Extract the [X, Y] coordinate from the center of the cell holding the provided text.  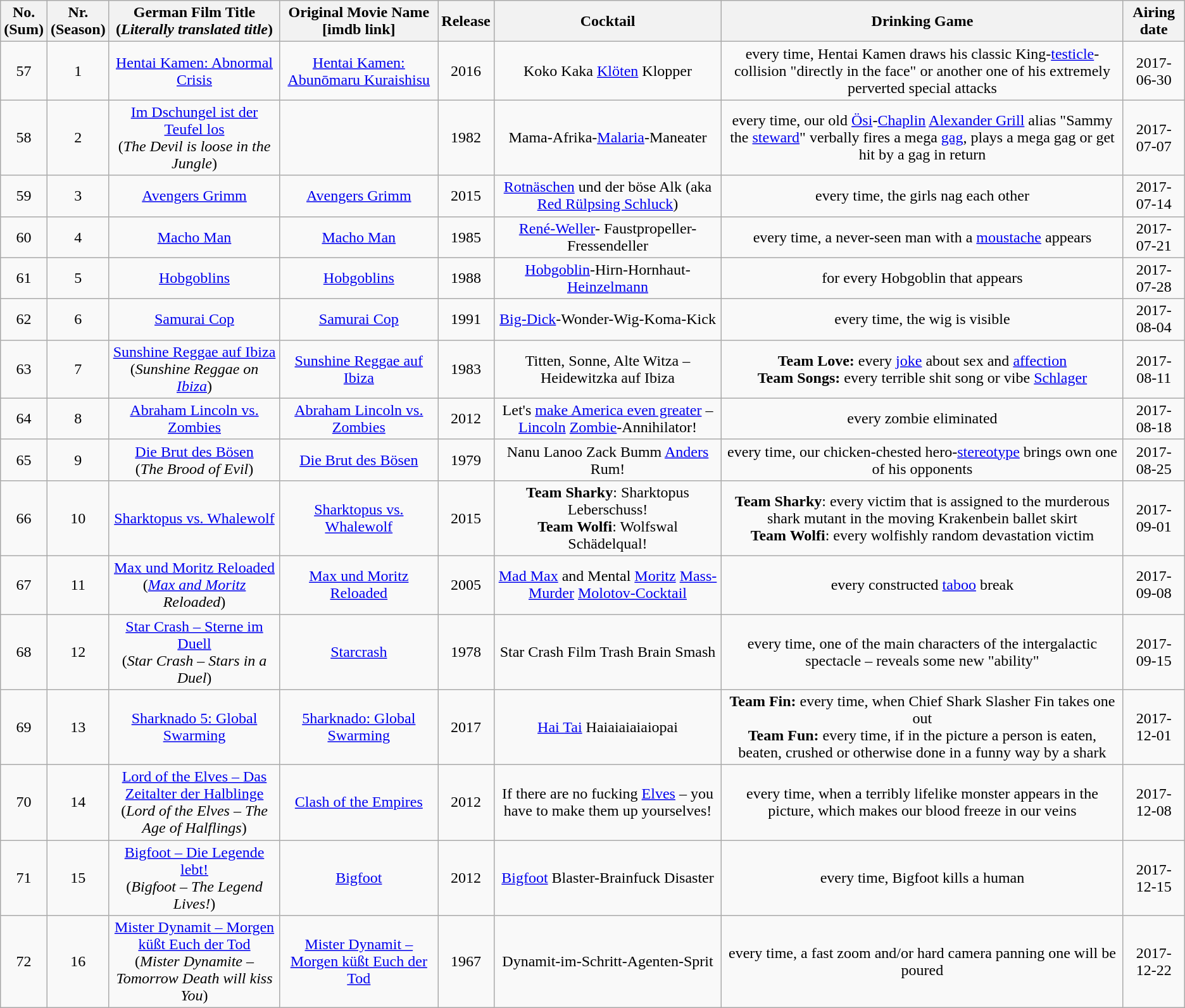
Airing date [1153, 22]
2017-07-28 [1153, 278]
63 [24, 369]
every time, our old Ösi-Chaplin Alexander Grill alias "Sammy the steward" verbally fires a mega gag, plays a mega gag or get hit by a gag in return [922, 138]
2017-07-07 [1153, 138]
12 [78, 652]
every time, the girls nag each other [922, 196]
64 [24, 419]
3 [78, 196]
every constructed taboo break [922, 585]
61 [24, 278]
every time, one of the main characters of the intergalactic spectacle – reveals some new "ability" [922, 652]
Sharknado 5: Global Swarming [194, 728]
Nr.(Season) [78, 22]
6 [78, 319]
2017-08-25 [1153, 459]
1991 [466, 319]
Team Sharky: Sharktopus Leberschuss! Team Wolfi: Wolfswal Schädelqual! [608, 518]
Nanu Lanoo Zack Bumm Anders Rum! [608, 459]
2 [78, 138]
1978 [466, 652]
every time, when a terribly lifelike monster appears in the picture, which makes our blood freeze in our veins [922, 802]
every time, Hentai Kamen draws his classic King-testicle-collision "directly in the face" or another one of his extremely perverted special attacks [922, 71]
every time, a never-seen man with a moustache appears [922, 237]
2017 [466, 728]
Let's make America even greater – Lincoln Zombie-Annihilator! [608, 419]
69 [24, 728]
65 [24, 459]
Release [466, 22]
No.(Sum) [24, 22]
Star Crash – Sterne im Duell(Star Crash – Stars in a Duel) [194, 652]
German Film Title (Literally translated title) [194, 22]
2017-12-22 [1153, 962]
62 [24, 319]
every time, a fast zoom and/or hard camera panning one will be poured [922, 962]
59 [24, 196]
Clash of the Empires [359, 802]
every time, Bigfoot kills a human [922, 878]
for every Hobgoblin that appears [922, 278]
2017-12-15 [1153, 878]
1979 [466, 459]
Sunshine Reggae auf Ibiza(Sunshine Reggae on Ibiza) [194, 369]
2016 [466, 71]
Drinking Game [922, 22]
Max und Moritz Reloaded(Max and Moritz Reloaded) [194, 585]
Lord of the Elves – Das Zeitalter der Halblinge(Lord of the Elves – The Age of Halflings) [194, 802]
Bigfoot Blaster-Brainfuck Disaster [608, 878]
Mad Max and Mental Moritz Mass-Murder Molotov-Cocktail [608, 585]
8 [78, 419]
2017-08-18 [1153, 419]
66 [24, 518]
70 [24, 802]
Max und Moritz Reloaded [359, 585]
5 [78, 278]
Rotnäschen und der böse Alk (aka Red Rülpsing Schluck) [608, 196]
1983 [466, 369]
Die Brut des Bösen [359, 459]
10 [78, 518]
2017-09-08 [1153, 585]
15 [78, 878]
11 [78, 585]
2017-07-14 [1153, 196]
Dynamit-im-Schritt-Agenten-Sprit [608, 962]
16 [78, 962]
5harknado: Global Swarming [359, 728]
1 [78, 71]
Cocktail [608, 22]
Hentai Kamen: Abnormal Crisis [194, 71]
72 [24, 962]
Titten, Sonne, Alte Witza – Heidewitzka auf Ibiza [608, 369]
If there are no fucking Elves – you have to make them up yourselves! [608, 802]
Team Love: every joke about sex and affectionTeam Songs: every terrible shit song or vibe Schlager [922, 369]
Hobgoblin-Hirn-Hornhaut-Heinzelmann [608, 278]
2017-07-21 [1153, 237]
67 [24, 585]
2017-09-15 [1153, 652]
71 [24, 878]
1967 [466, 962]
7 [78, 369]
2005 [466, 585]
Hai Tai Haiaiaiaiaiopai [608, 728]
Mister Dynamit – Morgen küßt Euch der Tod(Mister Dynamite – Tomorrow Death will kiss You) [194, 962]
every zombie eliminated [922, 419]
9 [78, 459]
58 [24, 138]
Die Brut des Bösen(The Brood of Evil) [194, 459]
13 [78, 728]
1982 [466, 138]
René-Weller- Faustpropeller-Fressendeller [608, 237]
Starcrash [359, 652]
1988 [466, 278]
57 [24, 71]
Original Movie Name [imdb link] [359, 22]
Sunshine Reggae auf Ibiza [359, 369]
2017-12-01 [1153, 728]
Big-Dick-Wonder-Wig-Koma-Kick [608, 319]
2017-08-04 [1153, 319]
2017-06-30 [1153, 71]
Star Crash Film Trash Brain Smash [608, 652]
Hentai Kamen: Abunōmaru Kuraishisu [359, 71]
2017-12-08 [1153, 802]
2017-08-11 [1153, 369]
14 [78, 802]
Koko Kaka Klöten Klopper [608, 71]
2017-09-01 [1153, 518]
every time, the wig is visible [922, 319]
Bigfoot – Die Legende lebt!(Bigfoot – The Legend Lives!) [194, 878]
68 [24, 652]
60 [24, 237]
every time, our chicken-chested hero-stereotype brings own one of his opponents [922, 459]
Im Dschungel ist der Teufel los(The Devil is loose in the Jungle) [194, 138]
Bigfoot [359, 878]
Mama-Afrika-Malaria-Maneater [608, 138]
Mister Dynamit – Morgen küßt Euch der Tod [359, 962]
1985 [466, 237]
4 [78, 237]
